Capture the cell that displays the provided text and extract its [x, y] central coordinate. 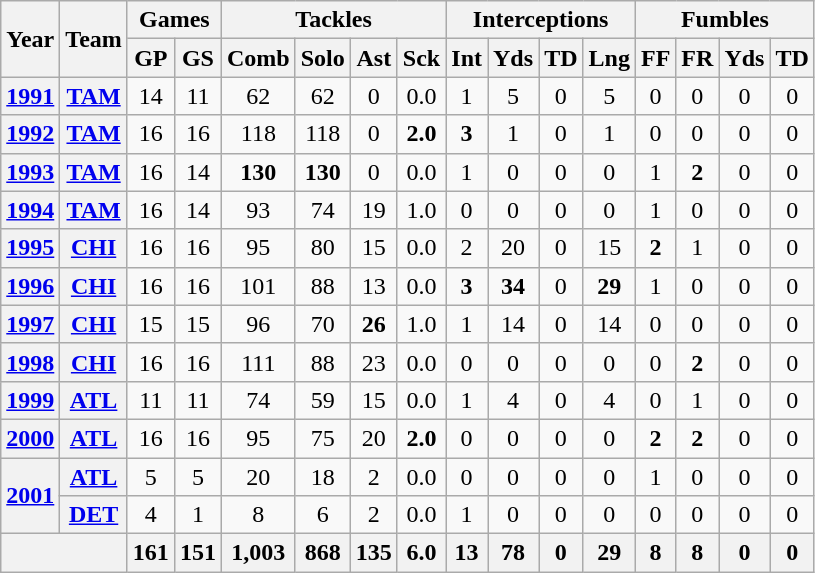
34 [514, 286]
75 [322, 438]
111 [258, 362]
868 [322, 553]
Comb [258, 58]
1998 [30, 362]
59 [322, 400]
135 [374, 553]
78 [514, 553]
Int [467, 58]
Fumbles [724, 20]
Games [174, 20]
Tackles [333, 20]
96 [258, 324]
18 [322, 477]
Solo [322, 58]
151 [198, 553]
26 [374, 324]
1994 [30, 210]
101 [258, 286]
Ast [374, 58]
1996 [30, 286]
23 [374, 362]
93 [258, 210]
2001 [30, 496]
1997 [30, 324]
2000 [30, 438]
1995 [30, 248]
GP [150, 58]
80 [322, 248]
1999 [30, 400]
6 [322, 515]
70 [322, 324]
Interceptions [541, 20]
Year [30, 39]
FR [698, 58]
1993 [30, 172]
1991 [30, 96]
161 [150, 553]
GS [198, 58]
Sck [421, 58]
FF [655, 58]
19 [374, 210]
DET [94, 515]
6.0 [421, 553]
1992 [30, 134]
1,003 [258, 553]
Team [94, 39]
Lng [609, 58]
